Locate the cell with the specified text and output its [x, y] center coordinate. 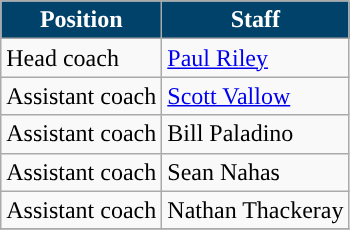
Staff [256, 20]
Paul Riley [256, 58]
Position [82, 20]
Head coach [82, 58]
Scott Vallow [256, 96]
Bill Paladino [256, 134]
Sean Nahas [256, 172]
Nathan Thackeray [256, 210]
